Detect which cell encompasses the target text, then output its [x, y] center coordinate. 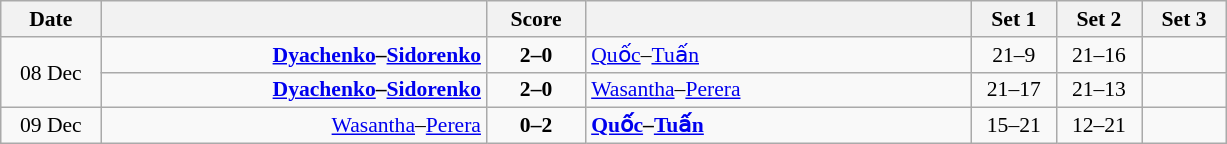
0–2 [536, 126]
12–21 [1098, 126]
21–9 [1014, 55]
Set 3 [1184, 19]
21–16 [1098, 55]
09 Dec [51, 126]
21–13 [1098, 90]
Score [536, 19]
15–21 [1014, 126]
08 Dec [51, 72]
Set 1 [1014, 19]
21–17 [1014, 90]
Date [51, 19]
Set 2 [1098, 19]
